Determine the (x, y) coordinate at the center of the cell enclosing the given text.  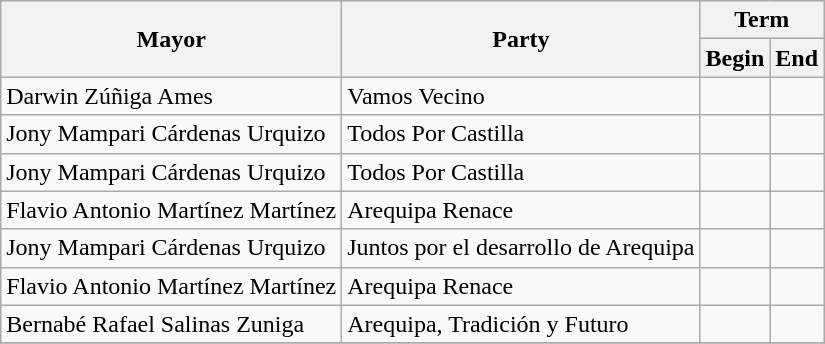
End (797, 58)
Juntos por el desarrollo de Arequipa (521, 248)
Arequipa, Tradición y Futuro (521, 324)
Mayor (172, 39)
Begin (735, 58)
Term (762, 20)
Vamos Vecino (521, 96)
Darwin Zúñiga Ames (172, 96)
Party (521, 39)
Bernabé Rafael Salinas Zuniga (172, 324)
